Return (x, y) of the center of cell containing provided text 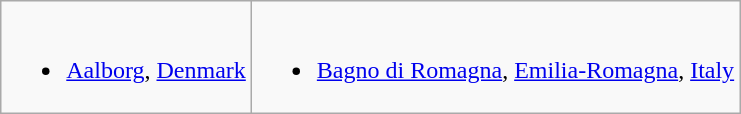
Bagno di Romagna, Emilia-Romagna, Italy (495, 58)
Aalborg, Denmark (126, 58)
